From the cell containing the given text, extract its center point as [X, Y] coordinate. 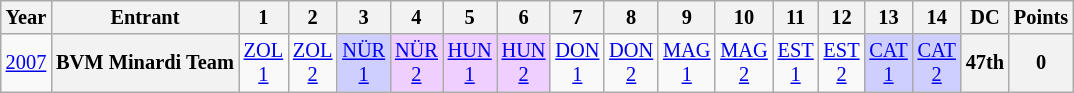
9 [686, 17]
NÜR2 [416, 63]
Entrant [145, 17]
10 [744, 17]
EST2 [842, 63]
1 [264, 17]
HUN1 [470, 63]
DON1 [577, 63]
3 [364, 17]
Points [1041, 17]
6 [524, 17]
2007 [26, 63]
8 [631, 17]
DC [985, 17]
12 [842, 17]
ZOL1 [264, 63]
CAT2 [937, 63]
7 [577, 17]
Year [26, 17]
0 [1041, 63]
13 [888, 17]
11 [796, 17]
BVM Minardi Team [145, 63]
MAG2 [744, 63]
2 [312, 17]
ZOL2 [312, 63]
4 [416, 17]
47th [985, 63]
DON2 [631, 63]
NÜR1 [364, 63]
HUN2 [524, 63]
MAG1 [686, 63]
CAT1 [888, 63]
EST1 [796, 63]
14 [937, 17]
5 [470, 17]
